Pinpoint the cell where the given text exists, returning its [x, y] midpoint coordinate. 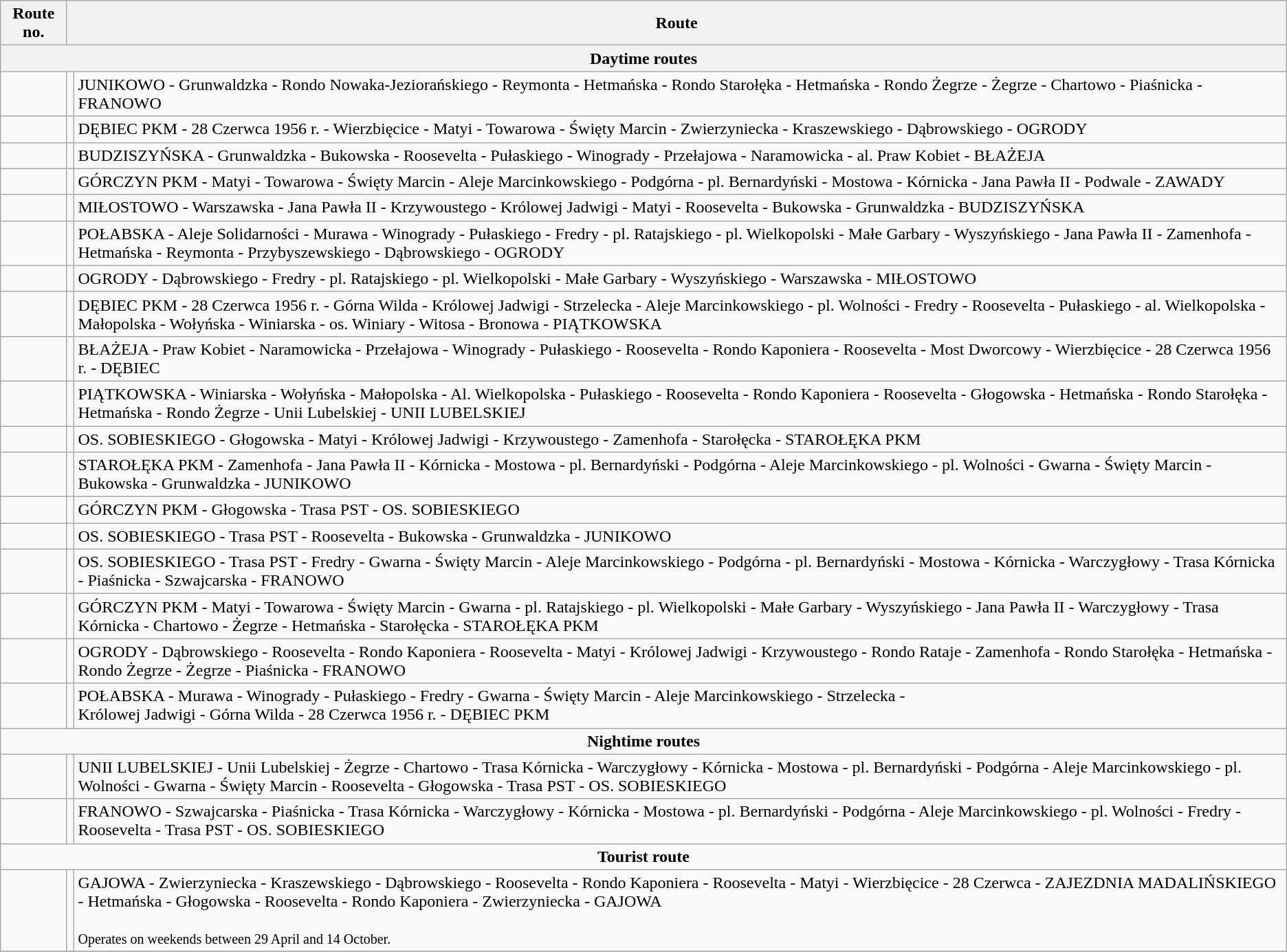
GÓRCZYN PKM - Głogowska - Trasa PST - OS. SOBIESKIEGO [681, 510]
Daytime routes [643, 58]
Tourist route [643, 856]
DĘBIEC PKM - 28 Czerwca 1956 r. - Wierzbięcice - Matyi - Towarowa - Święty Marcin - Zwierzyniecka - Kraszewskiego - Dąbrowskiego - OGRODY [681, 129]
OS. SOBIESKIEGO - Głogowska - Matyi - Królowej Jadwigi - Krzywoustego - Zamenhofa - Starołęcka - STAROŁĘKA PKM [681, 439]
OGRODY - Dąbrowskiego - Fredry - pl. Ratajskiego - pl. Wielkopolski - Małe Garbary - Wyszyńskiego - Warszawska - MIŁOSTOWO [681, 278]
BUDZISZYŃSKA - Grunwaldzka - Bukowska - Roosevelta - Pułaskiego - Winogrady - Przełajowa - Naramowicka - al. Praw Kobiet - BŁAŻEJA [681, 155]
OS. SOBIESKIEGO - Trasa PST - Roosevelta - Bukowska - Grunwaldzka - JUNIKOWO [681, 536]
Nightime routes [643, 741]
Route [676, 23]
Route no. [34, 23]
MIŁOSTOWO - Warszawska - Jana Pawła II - Krzywoustego - Królowej Jadwigi - Matyi - Roosevelta - Bukowska - Grunwaldzka - BUDZISZYŃSKA [681, 208]
